Pinpoint the cell where the given text exists, returning its [X, Y] midpoint coordinate. 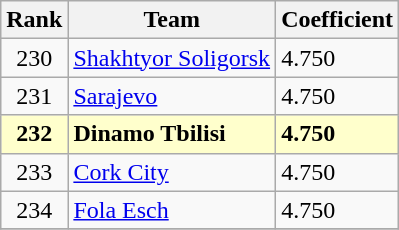
Team [172, 20]
Cork City [172, 172]
233 [34, 172]
230 [34, 58]
232 [34, 134]
Fola Esch [172, 210]
234 [34, 210]
231 [34, 96]
Dinamo Tbilisi [172, 134]
Rank [34, 20]
Shakhtyor Soligorsk [172, 58]
Coefficient [338, 20]
Sarajevo [172, 96]
